Search for the cell housing the specified text and yield its [x, y] center coordinate. 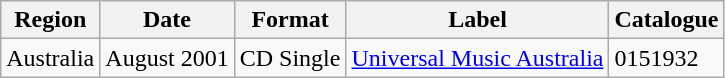
CD Single [290, 58]
Region [50, 20]
Catalogue [666, 20]
Universal Music Australia [478, 58]
0151932 [666, 58]
Format [290, 20]
Label [478, 20]
Australia [50, 58]
August 2001 [167, 58]
Date [167, 20]
